Return the (X, Y) coordinate for the center point of the cell that contains the specified text.  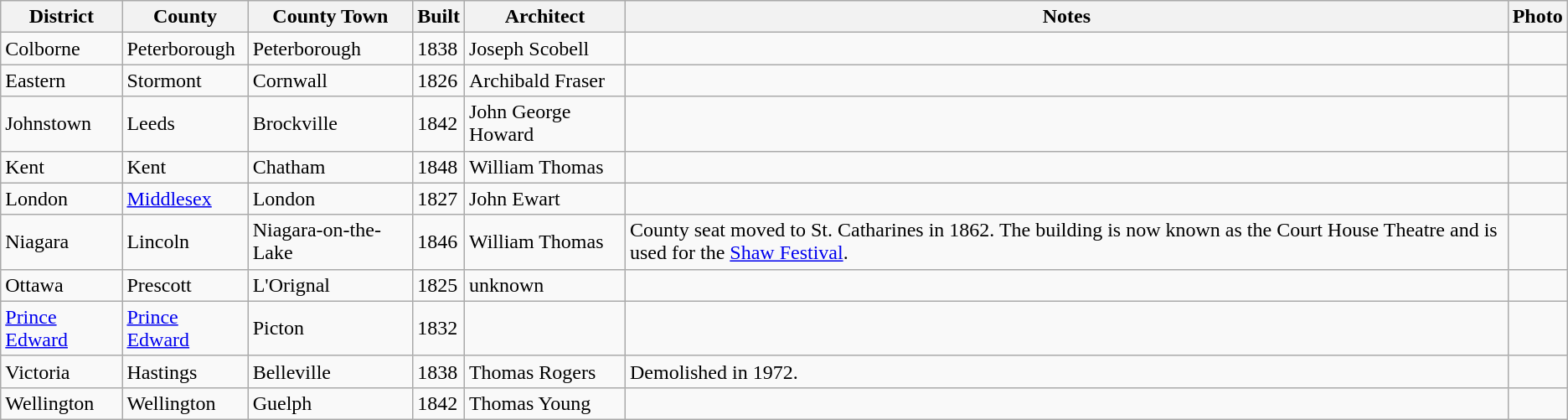
Leeds (185, 124)
1846 (439, 241)
John Ewart (544, 199)
County seat moved to St. Catharines in 1862. The building is now known as the Court House Theatre and is used for the Shaw Festival. (1066, 241)
Photo (1538, 17)
Demolished in 1972. (1066, 371)
1832 (439, 329)
Belleville (330, 371)
1827 (439, 199)
Eastern (62, 80)
Thomas Rogers (544, 371)
Built (439, 17)
County (185, 17)
County Town (330, 17)
Hastings (185, 371)
Middlesex (185, 199)
Niagara-on-the-Lake (330, 241)
Joseph Scobell (544, 49)
unknown (544, 285)
Guelph (330, 403)
1848 (439, 167)
Picton (330, 329)
Chatham (330, 167)
Architect (544, 17)
L'Orignal (330, 285)
Stormont (185, 80)
Archibald Fraser (544, 80)
Prescott (185, 285)
District (62, 17)
Victoria (62, 371)
1826 (439, 80)
Notes (1066, 17)
1825 (439, 285)
Colborne (62, 49)
Cornwall (330, 80)
Brockville (330, 124)
Thomas Young (544, 403)
Niagara (62, 241)
Johnstown (62, 124)
John George Howard (544, 124)
Ottawa (62, 285)
Lincoln (185, 241)
